Find where the given text appears and provide that cell's center as (x, y) coordinate. 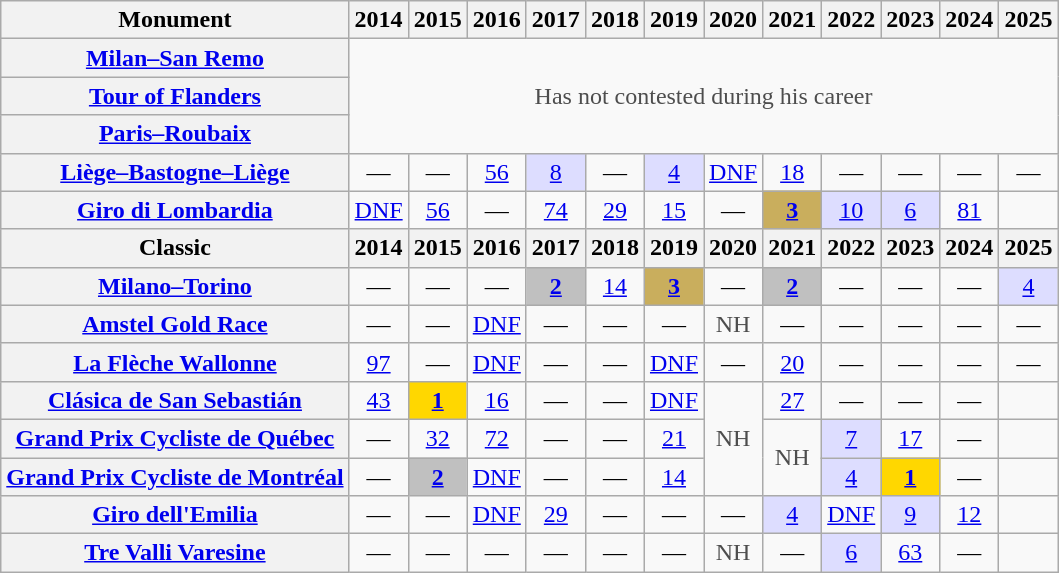
Grand Prix Cycliste de Québec (175, 438)
Monument (175, 20)
Giro di Lombardia (175, 210)
16 (496, 400)
Liège–Bastogne–Liège (175, 172)
32 (438, 438)
Classic (175, 248)
74 (556, 210)
9 (910, 515)
12 (970, 515)
Tre Valli Varesine (175, 553)
63 (910, 553)
15 (674, 210)
Milan–San Remo (175, 58)
81 (970, 210)
43 (378, 400)
10 (852, 210)
Tour of Flanders (175, 96)
7 (852, 438)
18 (792, 172)
21 (674, 438)
Amstel Gold Race (175, 324)
Milano–Torino (175, 286)
Giro dell'Emilia (175, 515)
72 (496, 438)
17 (910, 438)
Grand Prix Cycliste de Montréal (175, 477)
8 (556, 172)
97 (378, 362)
Clásica de San Sebastián (175, 400)
27 (792, 400)
Paris–Roubaix (175, 134)
Has not contested during his career (704, 96)
La Flèche Wallonne (175, 362)
20 (792, 362)
